Locate the cell with the specified text and output its (X, Y) center coordinate. 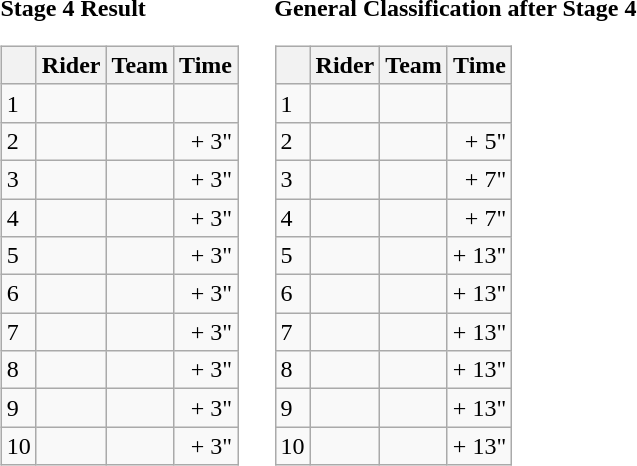
+ 5" (479, 141)
